For the text-containing cell, return its midpoint in [x, y] coordinate format. 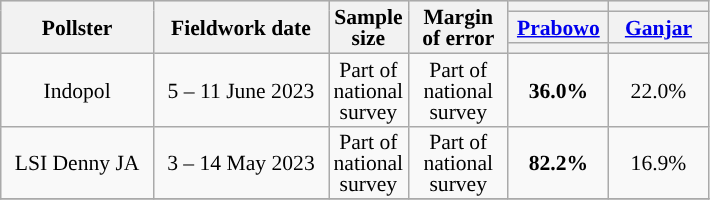
16.9% [658, 162]
5 – 11 June 2023 [240, 90]
Sample size [368, 27]
Indopol [78, 90]
Prabowo [558, 27]
LSI Denny JA [78, 162]
36.0% [558, 90]
22.0% [658, 90]
Margin of error [458, 27]
3 – 14 May 2023 [240, 162]
Fieldwork date [240, 27]
Pollster [78, 27]
Ganjar [658, 27]
82.2% [558, 162]
